Pinpoint the cell where the given text exists, returning its [X, Y] midpoint coordinate. 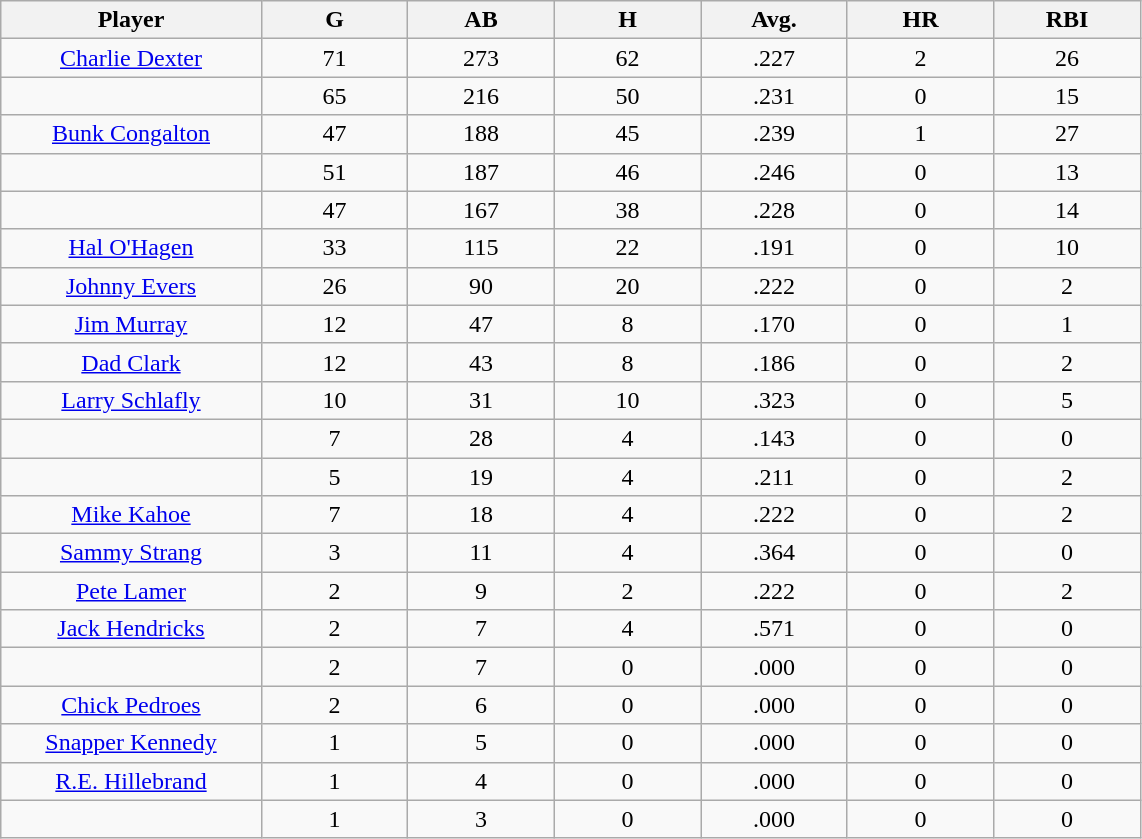
167 [482, 210]
188 [482, 134]
62 [628, 58]
.231 [774, 96]
38 [628, 210]
14 [1068, 210]
Jim Murray [131, 324]
Pete Lamer [131, 591]
.323 [774, 400]
20 [628, 286]
Jack Hendricks [131, 629]
.364 [774, 553]
.170 [774, 324]
43 [482, 362]
46 [628, 172]
Avg. [774, 20]
.239 [774, 134]
187 [482, 172]
115 [482, 248]
65 [334, 96]
9 [482, 591]
Dad Clark [131, 362]
11 [482, 553]
Sammy Strang [131, 553]
.191 [774, 248]
.228 [774, 210]
G [334, 20]
Johnny Evers [131, 286]
51 [334, 172]
22 [628, 248]
.571 [774, 629]
Snapper Kennedy [131, 743]
13 [1068, 172]
216 [482, 96]
Player [131, 20]
.227 [774, 58]
HR [920, 20]
6 [482, 705]
71 [334, 58]
273 [482, 58]
90 [482, 286]
50 [628, 96]
R.E. Hillebrand [131, 781]
45 [628, 134]
Chick Pedroes [131, 705]
31 [482, 400]
Hal O'Hagen [131, 248]
AB [482, 20]
Bunk Congalton [131, 134]
Larry Schlafly [131, 400]
.186 [774, 362]
15 [1068, 96]
RBI [1068, 20]
18 [482, 515]
.211 [774, 477]
28 [482, 438]
27 [1068, 134]
33 [334, 248]
.246 [774, 172]
19 [482, 477]
Charlie Dexter [131, 58]
Mike Kahoe [131, 515]
H [628, 20]
.143 [774, 438]
